For the text-containing cell, return its midpoint in (X, Y) coordinate format. 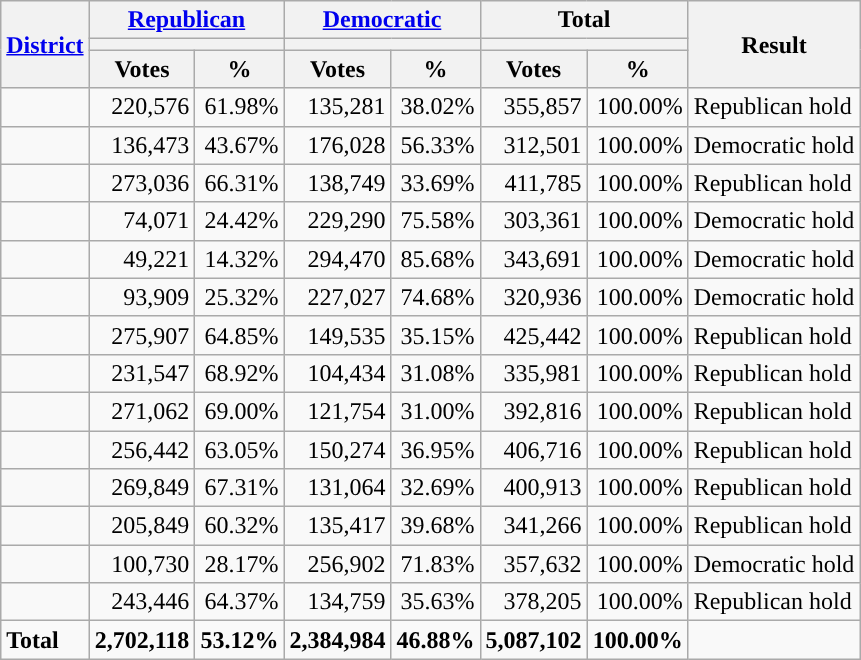
231,547 (142, 373)
411,785 (534, 183)
75.58% (436, 221)
68.92% (240, 373)
220,576 (142, 107)
49,221 (142, 259)
71.83% (436, 564)
67.31% (240, 488)
256,902 (338, 564)
392,816 (534, 411)
100,730 (142, 564)
227,027 (338, 297)
275,907 (142, 335)
93,909 (142, 297)
43.67% (240, 145)
25.32% (240, 297)
355,857 (534, 107)
150,274 (338, 449)
36.95% (436, 449)
256,442 (142, 449)
320,936 (534, 297)
66.31% (240, 183)
39.68% (436, 526)
341,266 (534, 526)
31.08% (436, 373)
335,981 (534, 373)
2,702,118 (142, 640)
243,446 (142, 602)
134,759 (338, 602)
61.98% (240, 107)
271,062 (142, 411)
85.68% (436, 259)
294,470 (338, 259)
136,473 (142, 145)
135,281 (338, 107)
303,361 (534, 221)
121,754 (338, 411)
135,417 (338, 526)
35.63% (436, 602)
24.42% (240, 221)
53.12% (240, 640)
176,028 (338, 145)
14.32% (240, 259)
425,442 (534, 335)
138,749 (338, 183)
38.02% (436, 107)
64.85% (240, 335)
229,290 (338, 221)
131,064 (338, 488)
31.00% (436, 411)
46.88% (436, 640)
Republican (186, 20)
5,087,102 (534, 640)
District (45, 44)
149,535 (338, 335)
2,384,984 (338, 640)
60.32% (240, 526)
63.05% (240, 449)
69.00% (240, 411)
32.69% (436, 488)
406,716 (534, 449)
273,036 (142, 183)
378,205 (534, 602)
205,849 (142, 526)
Result (774, 44)
312,501 (534, 145)
35.15% (436, 335)
357,632 (534, 564)
56.33% (436, 145)
104,434 (338, 373)
64.37% (240, 602)
400,913 (534, 488)
269,849 (142, 488)
74.68% (436, 297)
33.69% (436, 183)
343,691 (534, 259)
28.17% (240, 564)
Democratic (382, 20)
74,071 (142, 221)
